Pinpoint the cell where the given text exists, returning its (X, Y) midpoint coordinate. 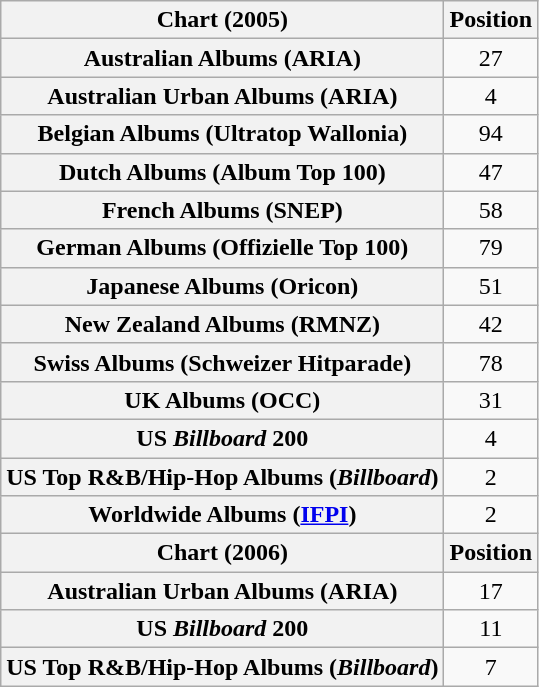
Australian Albums (ARIA) (222, 58)
51 (491, 286)
47 (491, 172)
Japanese Albums (Oricon) (222, 286)
New Zealand Albums (RMNZ) (222, 324)
Chart (2005) (222, 20)
Belgian Albums (Ultratop Wallonia) (222, 134)
French Albums (SNEP) (222, 210)
27 (491, 58)
58 (491, 210)
Worldwide Albums (IFPI) (222, 515)
German Albums (Offizielle Top 100) (222, 248)
Chart (2006) (222, 553)
7 (491, 667)
78 (491, 362)
42 (491, 324)
31 (491, 400)
17 (491, 591)
11 (491, 629)
Swiss Albums (Schweizer Hitparade) (222, 362)
Dutch Albums (Album Top 100) (222, 172)
94 (491, 134)
79 (491, 248)
UK Albums (OCC) (222, 400)
